Capture the cell that displays the provided text and extract its [X, Y] central coordinate. 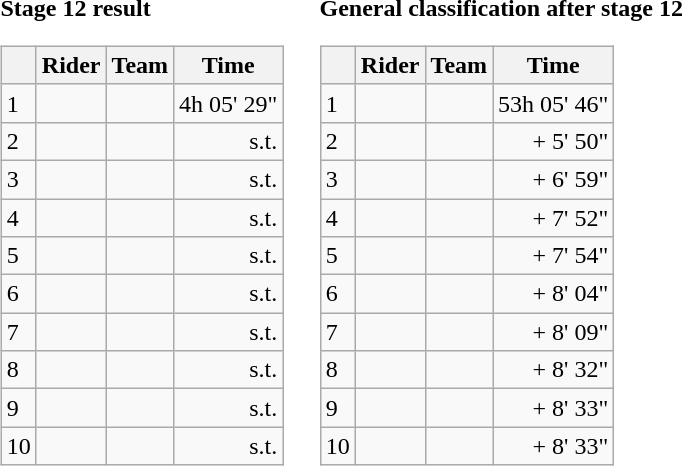
+ 8' 09" [554, 332]
+ 7' 54" [554, 256]
+ 6' 59" [554, 179]
53h 05' 46" [554, 103]
+ 5' 50" [554, 141]
+ 8' 04" [554, 294]
4h 05' 29" [228, 103]
+ 8' 32" [554, 370]
+ 7' 52" [554, 217]
